Pinpoint the cell where the given text exists, returning its (x, y) midpoint coordinate. 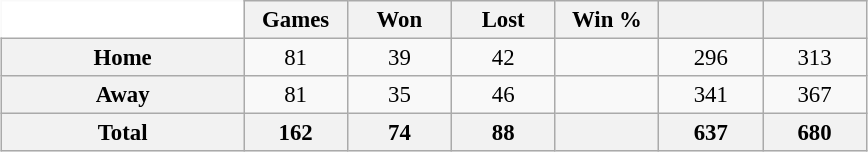
Games (296, 20)
Win % (607, 20)
341 (711, 95)
42 (503, 57)
Won (399, 20)
680 (815, 133)
88 (503, 133)
46 (503, 95)
Away (123, 95)
39 (399, 57)
Lost (503, 20)
162 (296, 133)
74 (399, 133)
35 (399, 95)
637 (711, 133)
296 (711, 57)
313 (815, 57)
367 (815, 95)
Total (123, 133)
Home (123, 57)
